Locate the cell with the specified text and output its (x, y) center coordinate. 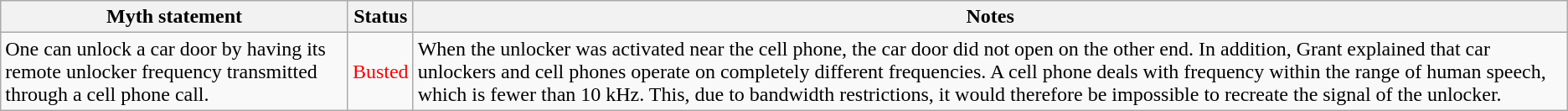
Myth statement (174, 17)
Notes (990, 17)
Busted (380, 71)
One can unlock a car door by having its remote unlocker frequency transmitted through a cell phone call. (174, 71)
Status (380, 17)
